Find where the given text appears and provide that cell's center as [X, Y] coordinate. 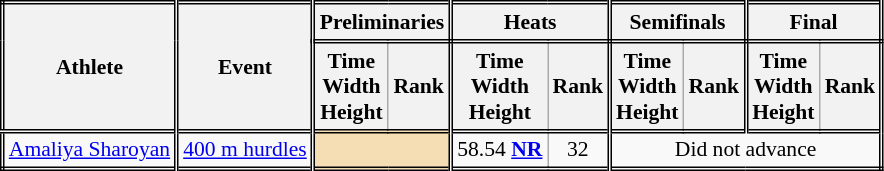
Final [814, 22]
Semifinals [678, 22]
58.54 NR [500, 150]
Heats [530, 22]
Event [246, 67]
32 [579, 150]
400 m hurdles [246, 150]
Athlete [89, 67]
Preliminaries [382, 22]
Did not advance [746, 150]
Amaliya Sharoyan [89, 150]
